Provide the [X, Y] coordinate of the cell's center where the given text is located.  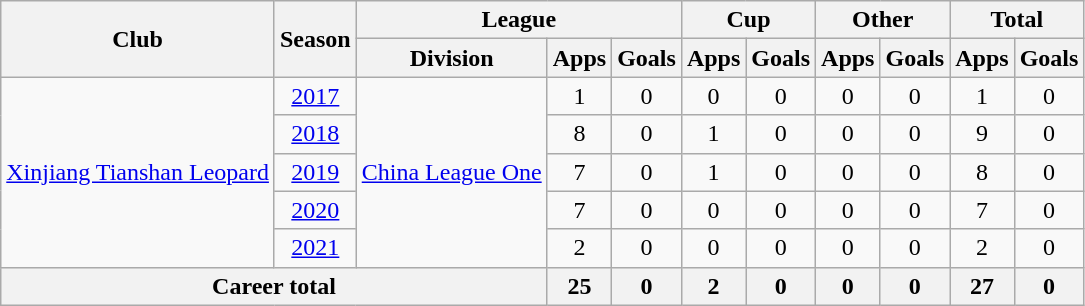
2019 [315, 172]
Xinjiang Tianshan Leopard [138, 172]
Club [138, 39]
2018 [315, 134]
27 [982, 286]
Cup [748, 20]
League [518, 20]
Division [452, 58]
2021 [315, 248]
9 [982, 134]
Other [883, 20]
China League One [452, 172]
Season [315, 39]
25 [579, 286]
Career total [274, 286]
Total [1017, 20]
2017 [315, 96]
2020 [315, 210]
